Find where the given text appears and provide that cell's center as [X, Y] coordinate. 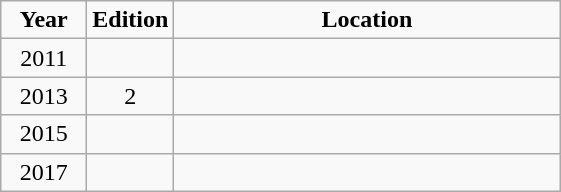
2011 [44, 58]
Location [367, 20]
2017 [44, 172]
2013 [44, 96]
Edition [130, 20]
Year [44, 20]
2015 [44, 134]
2 [130, 96]
